Pinpoint the cell where the given text exists, returning its [X, Y] midpoint coordinate. 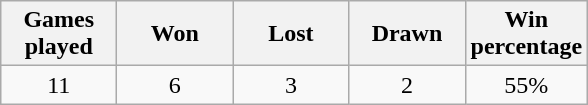
3 [291, 85]
Won [175, 34]
Win percentage [526, 34]
Lost [291, 34]
2 [407, 85]
6 [175, 85]
Games played [59, 34]
11 [59, 85]
55% [526, 85]
Drawn [407, 34]
